Output the (x, y) coordinate of the center of the cell containing the given text.  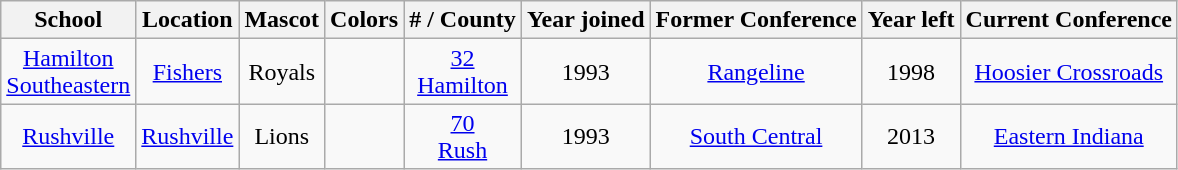
Hamilton Southeastern (68, 72)
1998 (911, 72)
School (68, 20)
Former Conference (756, 20)
Location (188, 20)
South Central (756, 136)
70 Rush (463, 136)
Year joined (586, 20)
Lions (282, 136)
Rangeline (756, 72)
Eastern Indiana (1068, 136)
2013 (911, 136)
Colors (364, 20)
# / County (463, 20)
Current Conference (1068, 20)
Fishers (188, 72)
Mascot (282, 20)
32 Hamilton (463, 72)
Year left (911, 20)
Hoosier Crossroads (1068, 72)
Royals (282, 72)
